Scan for the cell matching the given text and deliver its [X, Y] coordinate at center. 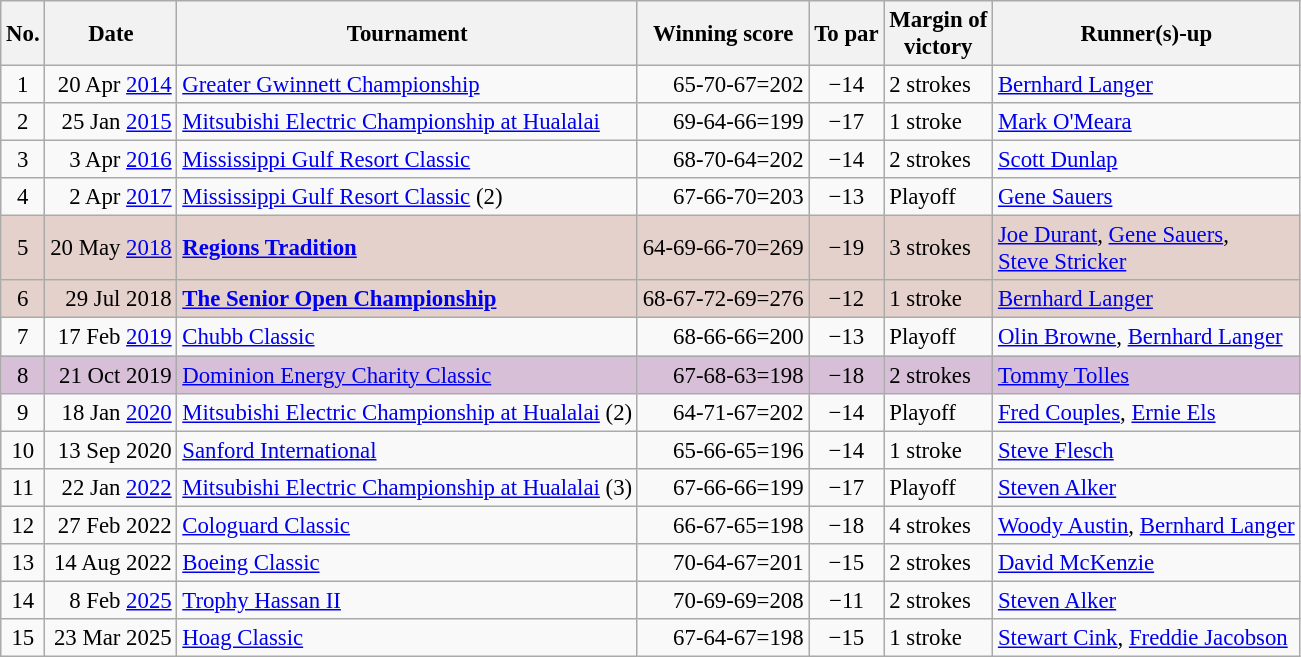
7 [23, 337]
67-66-70=203 [723, 197]
27 Feb 2022 [111, 525]
15 [23, 638]
Fred Couples, Ernie Els [1146, 412]
20 Apr 2014 [111, 85]
Joe Durant, Gene Sauers, Steve Stricker [1146, 248]
4 strokes [938, 525]
64-69-66-70=269 [723, 248]
20 May 2018 [111, 248]
3 [23, 160]
No. [23, 34]
Regions Tradition [407, 248]
Runner(s)-up [1146, 34]
70-69-69=208 [723, 600]
Greater Gwinnett Championship [407, 85]
14 [23, 600]
2 Apr 2017 [111, 197]
3 strokes [938, 248]
18 Jan 2020 [111, 412]
13 [23, 563]
67-68-63=198 [723, 375]
10 [23, 450]
Mitsubishi Electric Championship at Hualalai (2) [407, 412]
Margin ofvictory [938, 34]
25 Jan 2015 [111, 122]
67-64-67=198 [723, 638]
Cologuard Classic [407, 525]
68-70-64=202 [723, 160]
Scott Dunlap [1146, 160]
17 Feb 2019 [111, 337]
65-70-67=202 [723, 85]
Date [111, 34]
Stewart Cink, Freddie Jacobson [1146, 638]
29 Jul 2018 [111, 299]
5 [23, 248]
6 [23, 299]
69-64-66=199 [723, 122]
Trophy Hassan II [407, 600]
Boeing Classic [407, 563]
68-66-66=200 [723, 337]
68-67-72-69=276 [723, 299]
Chubb Classic [407, 337]
14 Aug 2022 [111, 563]
−11 [846, 600]
2 [23, 122]
1 [23, 85]
22 Jan 2022 [111, 487]
8 [23, 375]
8 Feb 2025 [111, 600]
23 Mar 2025 [111, 638]
Sanford International [407, 450]
9 [23, 412]
Olin Browne, Bernhard Langer [1146, 337]
11 [23, 487]
3 Apr 2016 [111, 160]
Mississippi Gulf Resort Classic [407, 160]
Winning score [723, 34]
66-67-65=198 [723, 525]
13 Sep 2020 [111, 450]
The Senior Open Championship [407, 299]
Gene Sauers [1146, 197]
Mitsubishi Electric Championship at Hualalai [407, 122]
To par [846, 34]
Mississippi Gulf Resort Classic (2) [407, 197]
Mark O'Meara [1146, 122]
64-71-67=202 [723, 412]
Woody Austin, Bernhard Langer [1146, 525]
Mitsubishi Electric Championship at Hualalai (3) [407, 487]
70-64-67=201 [723, 563]
21 Oct 2019 [111, 375]
−12 [846, 299]
4 [23, 197]
67-66-66=199 [723, 487]
David McKenzie [1146, 563]
12 [23, 525]
Tournament [407, 34]
Steve Flesch [1146, 450]
Dominion Energy Charity Classic [407, 375]
65-66-65=196 [723, 450]
Tommy Tolles [1146, 375]
Hoag Classic [407, 638]
−19 [846, 248]
